Identify which cell holds the provided text, then report its [x, y] central coordinate. 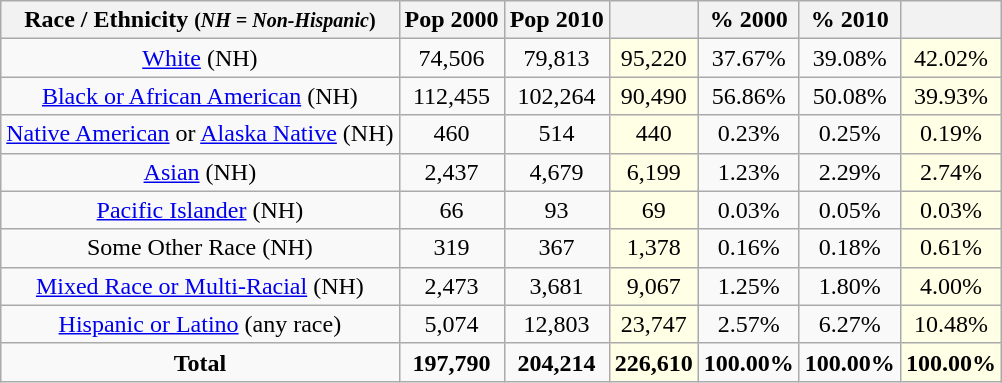
Pop 2010 [556, 20]
0.23% [748, 134]
2,473 [452, 286]
4,679 [556, 172]
1,378 [654, 248]
Mixed Race or Multi-Racial (NH) [200, 286]
56.86% [748, 96]
440 [654, 134]
0.19% [950, 134]
74,506 [452, 58]
2.74% [950, 172]
0.16% [748, 248]
79,813 [556, 58]
197,790 [452, 362]
2.29% [850, 172]
2,437 [452, 172]
0.25% [850, 134]
39.08% [850, 58]
42.02% [950, 58]
514 [556, 134]
Pacific Islander (NH) [200, 210]
6.27% [850, 324]
37.67% [748, 58]
Hispanic or Latino (any race) [200, 324]
White (NH) [200, 58]
0.05% [850, 210]
93 [556, 210]
12,803 [556, 324]
112,455 [452, 96]
1.25% [748, 286]
4.00% [950, 286]
50.08% [850, 96]
39.93% [950, 96]
1.80% [850, 286]
Native American or Alaska Native (NH) [200, 134]
0.61% [950, 248]
90,490 [654, 96]
367 [556, 248]
0.18% [850, 248]
Black or African American (NH) [200, 96]
Asian (NH) [200, 172]
1.23% [748, 172]
Pop 2000 [452, 20]
102,264 [556, 96]
Total [200, 362]
Race / Ethnicity (NH = Non-Hispanic) [200, 20]
5,074 [452, 324]
460 [452, 134]
226,610 [654, 362]
6,199 [654, 172]
9,067 [654, 286]
Some Other Race (NH) [200, 248]
3,681 [556, 286]
66 [452, 210]
2.57% [748, 324]
10.48% [950, 324]
69 [654, 210]
% 2010 [850, 20]
319 [452, 248]
% 2000 [748, 20]
204,214 [556, 362]
95,220 [654, 58]
23,747 [654, 324]
